Return (x, y) of the center of cell containing provided text 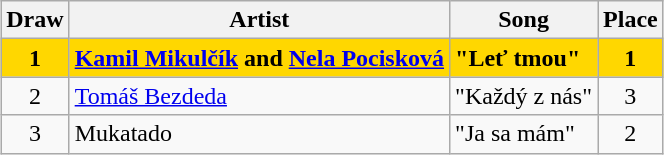
Kamil Mikulčík and Nela Pocisková (259, 58)
"Každý z nás" (524, 96)
Artist (259, 20)
Mukatado (259, 134)
Draw (35, 20)
Song (524, 20)
Place (631, 20)
Tomáš Bezdeda (259, 96)
"Ja sa mám" (524, 134)
"Leť tmou" (524, 58)
